Determine the [x, y] coordinate at the center of the cell enclosing the given text.  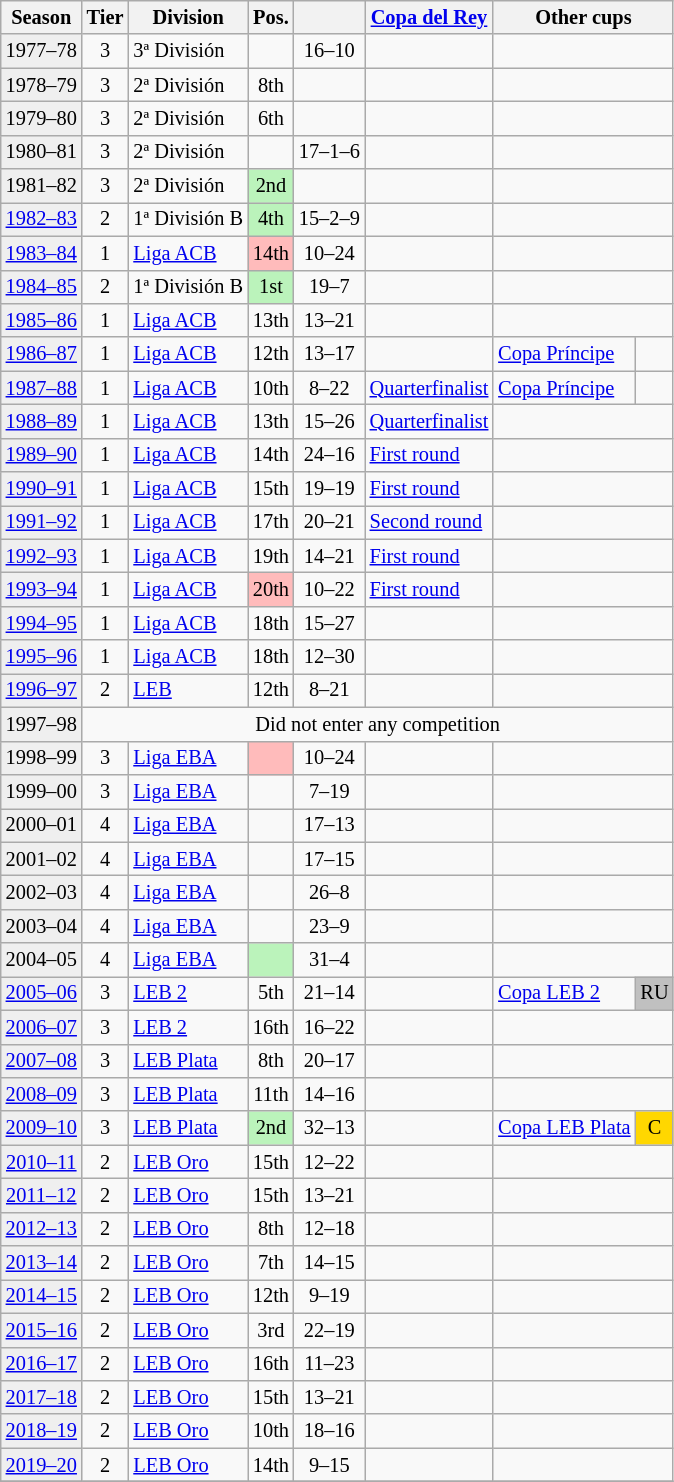
3ª División [188, 51]
15–2–9 [330, 219]
11th [271, 1094]
12–22 [330, 1162]
1999–00 [42, 791]
2011–12 [42, 1195]
1984–85 [42, 287]
20–17 [330, 1061]
5th [271, 993]
2010–11 [42, 1162]
12–30 [330, 657]
Tier [106, 17]
2004–05 [42, 960]
17–15 [330, 859]
12–18 [330, 1229]
1996–97 [42, 690]
31–4 [330, 960]
2009–10 [42, 1128]
21–14 [330, 993]
2003–04 [42, 926]
Pos. [271, 17]
1977–78 [42, 51]
1983–84 [42, 253]
2017–18 [42, 1397]
15–27 [330, 623]
11–23 [330, 1364]
1995–96 [42, 657]
1985–86 [42, 320]
14–21 [330, 556]
17th [271, 522]
22–19 [330, 1330]
14–16 [330, 1094]
15–26 [330, 421]
LEB [188, 690]
18–16 [330, 1431]
RU [654, 993]
17–1–6 [330, 152]
1990–91 [42, 489]
2005–06 [42, 993]
7–19 [330, 791]
1998–99 [42, 758]
2018–19 [42, 1431]
4th [271, 219]
2015–16 [42, 1330]
2012–13 [42, 1229]
2001–02 [42, 859]
Did not enter any competition [378, 724]
1992–93 [42, 556]
2019–20 [42, 1465]
2006–07 [42, 1027]
2008–09 [42, 1094]
9–15 [330, 1465]
16–10 [330, 51]
1981–82 [42, 186]
1986–87 [42, 354]
19–19 [330, 489]
19–7 [330, 287]
Second round [430, 522]
C [654, 1128]
23–9 [330, 926]
19th [271, 556]
1978–79 [42, 85]
1991–92 [42, 522]
20–21 [330, 522]
2000–01 [42, 825]
Division [188, 17]
1982–83 [42, 219]
1st [271, 287]
10–22 [330, 589]
1994–95 [42, 623]
2002–03 [42, 892]
Other cups [583, 17]
3rd [271, 1330]
32–13 [330, 1128]
1993–94 [42, 589]
Copa del Rey [430, 17]
20th [271, 589]
2013–14 [42, 1263]
1989–90 [42, 455]
2007–08 [42, 1061]
2016–17 [42, 1364]
24–16 [330, 455]
Season [42, 17]
8–21 [330, 690]
8–22 [330, 388]
17–13 [330, 825]
Copa LEB 2 [564, 993]
13–17 [330, 354]
1988–89 [42, 421]
1980–81 [42, 152]
6th [271, 118]
1997–98 [42, 724]
26–8 [330, 892]
14–15 [330, 1263]
16–22 [330, 1027]
2014–15 [42, 1296]
9–19 [330, 1296]
7th [271, 1263]
Copa LEB Plata [564, 1128]
1987–88 [42, 388]
1979–80 [42, 118]
